Determine the [x, y] coordinate at the center of the cell enclosing the given text.  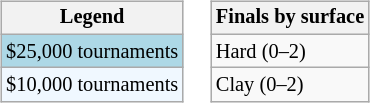
Finals by surface [290, 18]
$25,000 tournaments [92, 51]
Legend [92, 18]
$10,000 tournaments [92, 85]
Clay (0–2) [290, 85]
Hard (0–2) [290, 51]
